Identify which cell holds the provided text, then report its (x, y) central coordinate. 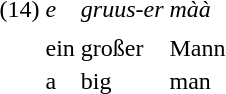
großer (122, 48)
ein (60, 48)
